Provide the [X, Y] coordinate of the cell's center where the given text is located.  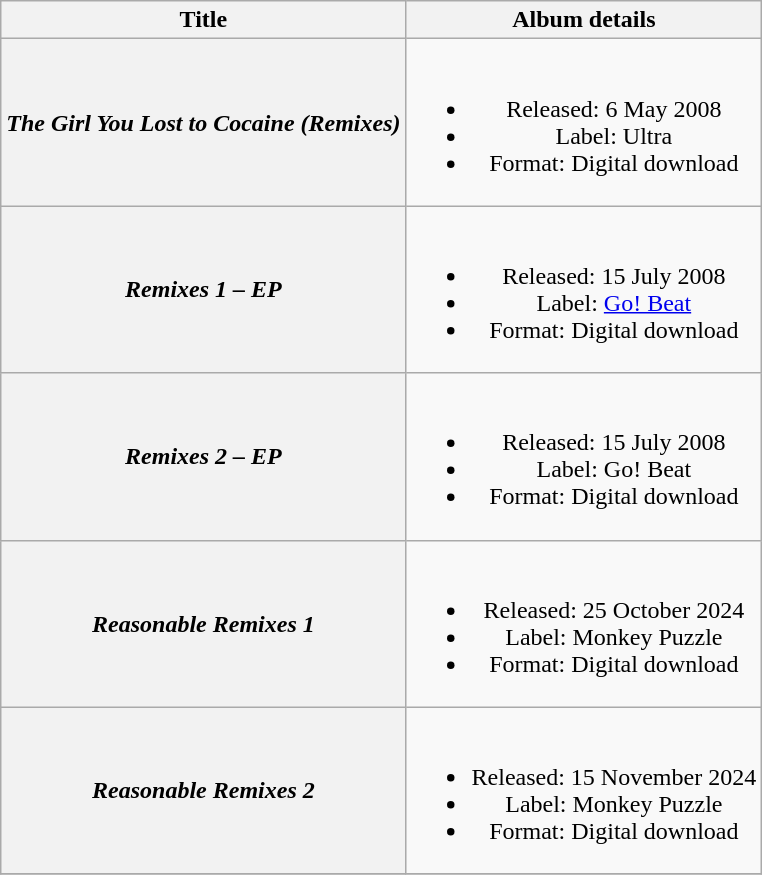
The Girl You Lost to Cocaine (Remixes) [204, 122]
Reasonable Remixes 2 [204, 790]
Released: 6 May 2008Label: UltraFormat: Digital download [584, 122]
Remixes 1 – EP [204, 290]
Album details [584, 20]
Released: 25 October 2024Label: Monkey PuzzleFormat: Digital download [584, 624]
Released: 15 November 2024Label: Monkey PuzzleFormat: Digital download [584, 790]
Reasonable Remixes 1 [204, 624]
Title [204, 20]
Remixes 2 – EP [204, 456]
